Capture the cell that displays the provided text and extract its (X, Y) central coordinate. 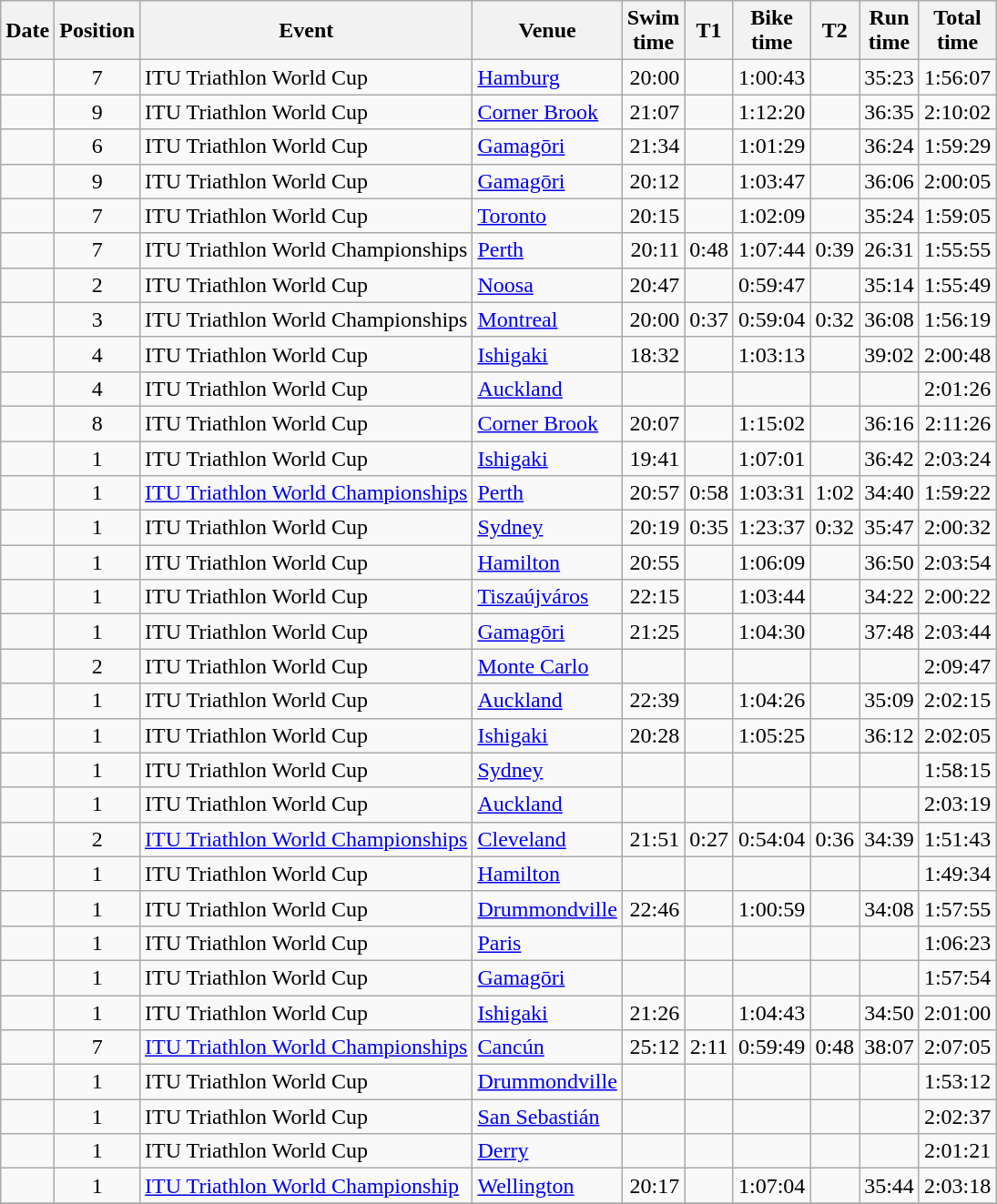
38:07 (890, 1047)
1:00:43 (771, 77)
Montreal (547, 319)
36:06 (890, 181)
1:03:13 (771, 354)
Runtime (890, 31)
1:15:02 (771, 423)
22:15 (653, 597)
1:59:05 (957, 216)
Tiszaújváros (547, 597)
1:03:31 (771, 493)
1:07:01 (771, 458)
34:22 (890, 597)
35:09 (890, 701)
37:48 (890, 632)
20:28 (653, 735)
2:09:47 (957, 666)
0:36 (835, 839)
36:12 (890, 735)
1:59:22 (957, 493)
35:23 (890, 77)
36:16 (890, 423)
Monte Carlo (547, 666)
20:17 (653, 1186)
20:19 (653, 528)
1:07:44 (771, 250)
21:07 (653, 112)
1:03:47 (771, 181)
2:01:21 (957, 1151)
1:53:12 (957, 1082)
21:34 (653, 147)
1:51:43 (957, 839)
0:35 (709, 528)
1:55:55 (957, 250)
ITU Triathlon World Championship (306, 1186)
6 (97, 147)
20:11 (653, 250)
T1 (709, 31)
20:07 (653, 423)
Position (97, 31)
39:02 (890, 354)
0:59:49 (771, 1047)
34:40 (890, 493)
34:08 (890, 908)
2:02:15 (957, 701)
0:58 (709, 493)
0:37 (709, 319)
20:55 (653, 562)
1:56:07 (957, 77)
2:00:32 (957, 528)
San Sebastián (547, 1117)
22:39 (653, 701)
1:04:26 (771, 701)
1:04:43 (771, 1013)
8 (97, 423)
36:42 (890, 458)
2:02:05 (957, 735)
36:35 (890, 112)
Cleveland (547, 839)
21:51 (653, 839)
0:39 (835, 250)
Date (27, 31)
1:55:49 (957, 285)
Paris (547, 943)
22:46 (653, 908)
1:23:37 (771, 528)
Totaltime (957, 31)
1:01:29 (771, 147)
Derry (547, 1151)
1:02 (835, 493)
20:47 (653, 285)
Cancún (547, 1047)
Swimtime (653, 31)
Event (306, 31)
0:54:04 (771, 839)
2:11 (709, 1047)
35:47 (890, 528)
2:03:44 (957, 632)
3 (97, 319)
1:02:09 (771, 216)
Toronto (547, 216)
2:03:24 (957, 458)
1:49:34 (957, 874)
1:59:29 (957, 147)
35:24 (890, 216)
20:57 (653, 493)
2:03:18 (957, 1186)
Hamburg (547, 77)
2:07:05 (957, 1047)
0:59:04 (771, 319)
2:00:48 (957, 354)
2:11:26 (957, 423)
35:44 (890, 1186)
34:39 (890, 839)
35:14 (890, 285)
1:12:20 (771, 112)
1:57:55 (957, 908)
0:59:47 (771, 285)
34:50 (890, 1013)
1:57:54 (957, 977)
36:08 (890, 319)
25:12 (653, 1047)
2:02:37 (957, 1117)
1:58:15 (957, 770)
1:00:59 (771, 908)
2:10:02 (957, 112)
19:41 (653, 458)
20:15 (653, 216)
1:06:09 (771, 562)
Biketime (771, 31)
2:00:05 (957, 181)
36:50 (890, 562)
2:00:22 (957, 597)
Venue (547, 31)
Wellington (547, 1186)
18:32 (653, 354)
2:01:00 (957, 1013)
1:56:19 (957, 319)
T2 (835, 31)
21:25 (653, 632)
26:31 (890, 250)
2:03:54 (957, 562)
1:07:04 (771, 1186)
1:04:30 (771, 632)
20:12 (653, 181)
1:06:23 (957, 943)
21:26 (653, 1013)
2:03:19 (957, 804)
0:27 (709, 839)
1:03:44 (771, 597)
1:05:25 (771, 735)
Noosa (547, 285)
2:01:26 (957, 389)
36:24 (890, 147)
